Capture the cell that displays the provided text and extract its (x, y) central coordinate. 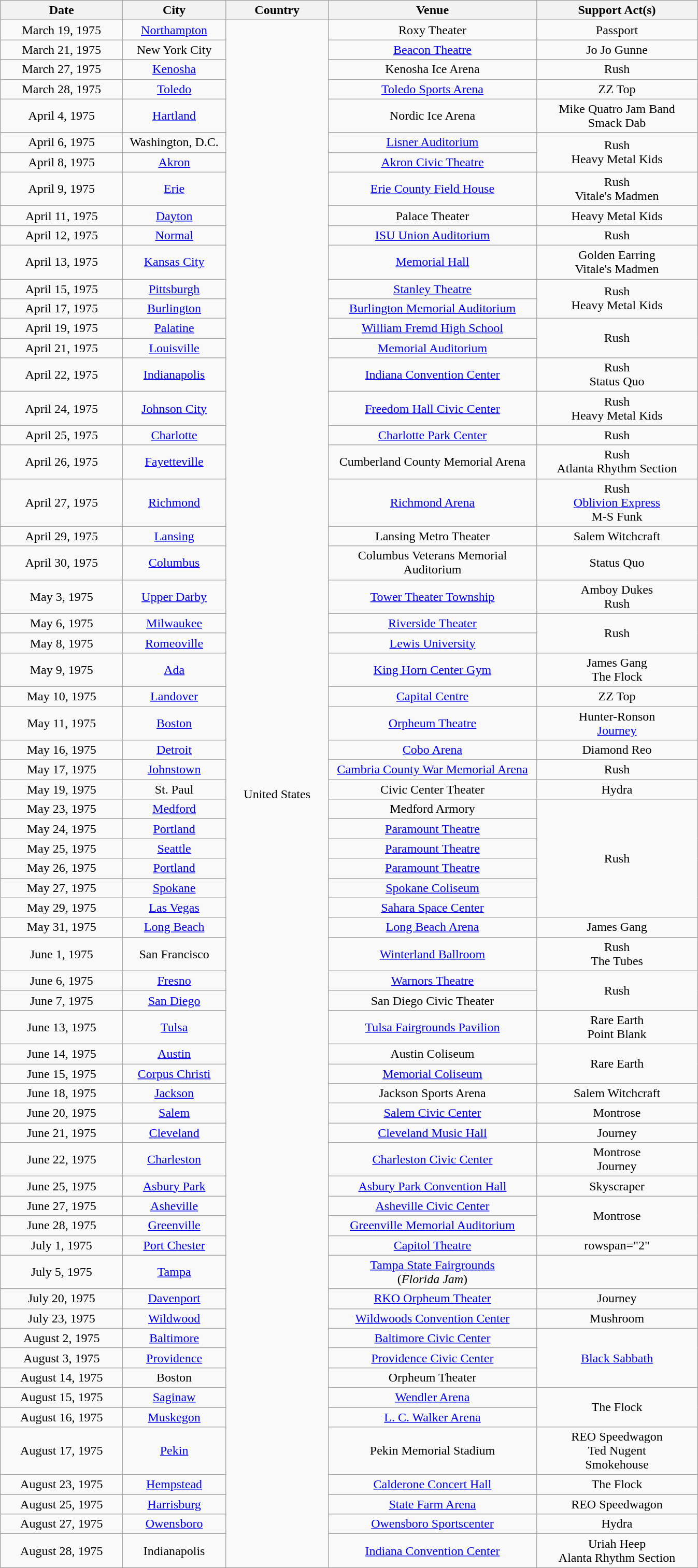
Lewis University (432, 643)
Erie (174, 189)
Tulsa Fairgrounds Pavilion (432, 1027)
Louisville (174, 348)
March 28, 1975 (62, 89)
May 23, 1975 (62, 809)
April 13, 1975 (62, 262)
Rare EarthPoint Blank (617, 1027)
Port Chester (174, 1245)
April 9, 1975 (62, 189)
Memorial Auditorium (432, 348)
March 27, 1975 (62, 69)
City (174, 10)
May 16, 1975 (62, 750)
Salem (174, 1113)
Memorial Hall (432, 262)
June 21, 1975 (62, 1133)
REO Speedwagon (617, 1504)
Fayetteville (174, 462)
June 28, 1975 (62, 1226)
Capitol Theatre (432, 1245)
Asheville (174, 1206)
July 5, 1975 (62, 1272)
Salem Civic Center (432, 1113)
Greenville Memorial Auditorium (432, 1226)
RushThe Tubes (617, 954)
Tampa State Fairgrounds(Florida Jam) (432, 1272)
Burlington Memorial Auditorium (432, 309)
Cobo Arena (432, 750)
June 27, 1975 (62, 1206)
June 22, 1975 (62, 1159)
May 8, 1975 (62, 643)
Akron (174, 162)
April 8, 1975 (62, 162)
May 6, 1975 (62, 623)
Orpheum Theater (432, 1377)
Milwaukee (174, 623)
Winterland Ballroom (432, 954)
RushOblivion ExpressM-S Funk (617, 502)
Charlotte Park Center (432, 435)
Providence (174, 1358)
Harrisburg (174, 1504)
April 22, 1975 (62, 375)
May 9, 1975 (62, 669)
Kansas City (174, 262)
Palace Theater (432, 215)
James GangThe Flock (617, 669)
Support Act(s) (617, 10)
April 17, 1975 (62, 309)
August 28, 1975 (62, 1551)
United States (277, 794)
May 3, 1975 (62, 597)
Richmond (174, 502)
June 7, 1975 (62, 1000)
April 25, 1975 (62, 435)
Greenville (174, 1226)
June 13, 1975 (62, 1027)
Northampton (174, 30)
May 11, 1975 (62, 723)
April 24, 1975 (62, 408)
Long Beach Arena (432, 927)
August 14, 1975 (62, 1377)
Nordic Ice Arena (432, 116)
ISU Union Auditorium (432, 235)
August 25, 1975 (62, 1504)
Johnson City (174, 408)
Tower Theater Township (432, 597)
April 29, 1975 (62, 536)
Calderone Concert Hall (432, 1485)
March 19, 1975 (62, 30)
Mushroom (617, 1318)
Passport (617, 30)
Asbury Park Convention Hall (432, 1186)
May 27, 1975 (62, 888)
Kenosha Ice Arena (432, 69)
Wendler Arena (432, 1397)
San Diego Civic Theater (432, 1000)
Country (277, 10)
March 21, 1975 (62, 50)
Date (62, 10)
Skyscraper (617, 1186)
Romeoville (174, 643)
May 10, 1975 (62, 696)
April 4, 1975 (62, 116)
April 15, 1975 (62, 289)
Capital Centre (432, 696)
April 6, 1975 (62, 142)
Pekin Memorial Stadium (432, 1451)
Roxy Theater (432, 30)
Asbury Park (174, 1186)
San Francisco (174, 954)
Owensboro (174, 1524)
Spokane (174, 888)
Heavy Metal Kids (617, 215)
Stanley Theatre (432, 289)
August 15, 1975 (62, 1397)
Charleston (174, 1159)
May 25, 1975 (62, 848)
Columbus (174, 563)
Davenport (174, 1299)
Tulsa (174, 1027)
May 19, 1975 (62, 789)
Black Sabbath (617, 1358)
Palatine (174, 328)
Wildwood (174, 1318)
Charleston Civic Center (432, 1159)
May 29, 1975 (62, 908)
Hartland (174, 116)
State Farm Arena (432, 1504)
Seattle (174, 848)
L. C. Walker Arena (432, 1417)
Kenosha (174, 69)
Cumberland County Memorial Arena (432, 462)
Beacon Theatre (432, 50)
Memorial Coliseum (432, 1074)
June 18, 1975 (62, 1094)
July 1, 1975 (62, 1245)
Tampa (174, 1272)
May 24, 1975 (62, 829)
Civic Center Theater (432, 789)
Owensboro Sportscenter (432, 1524)
Jo Jo Gunne (617, 50)
August 27, 1975 (62, 1524)
Austin Coliseum (432, 1054)
Johnstown (174, 770)
Diamond Reo (617, 750)
Upper Darby (174, 597)
Status Quo (617, 563)
Hunter-RonsonJourney (617, 723)
Fresno (174, 981)
Erie County Field House (432, 189)
Venue (432, 10)
Pekin (174, 1451)
Jackson Sports Arena (432, 1094)
Muskegon (174, 1417)
Warnors Theatre (432, 981)
Riverside Theater (432, 623)
Toledo (174, 89)
Freedom Hall Civic Center (432, 408)
Dayton (174, 215)
Baltimore (174, 1338)
May 17, 1975 (62, 770)
Sahara Space Center (432, 908)
Las Vegas (174, 908)
June 1, 1975 (62, 954)
RushVitale's Madmen (617, 189)
Toledo Sports Arena (432, 89)
Medford Armory (432, 809)
St. Paul (174, 789)
San Diego (174, 1000)
June 6, 1975 (62, 981)
RKO Orpheum Theater (432, 1299)
Richmond Arena (432, 502)
Lansing (174, 536)
REO SpeedwagonTed NugentSmokehouse (617, 1451)
April 12, 1975 (62, 235)
June 15, 1975 (62, 1074)
Lansing Metro Theater (432, 536)
Wildwoods Convention Center (432, 1318)
King Horn Center Gym (432, 669)
Golden EarringVitale's Madmen (617, 262)
June 20, 1975 (62, 1113)
Providence Civic Center (432, 1358)
Cambria County War Memorial Arena (432, 770)
New York City (174, 50)
August 16, 1975 (62, 1417)
Rare Earth (617, 1063)
July 20, 1975 (62, 1299)
August 23, 1975 (62, 1485)
April 27, 1975 (62, 502)
William Fremd High School (432, 328)
Mike Quatro Jam BandSmack Dab (617, 116)
August 3, 1975 (62, 1358)
Austin (174, 1054)
August 17, 1975 (62, 1451)
July 23, 1975 (62, 1318)
Jackson (174, 1094)
April 19, 1975 (62, 328)
Landover (174, 696)
Ada (174, 669)
April 26, 1975 (62, 462)
RushStatus Quo (617, 375)
Long Beach (174, 927)
Hempstead (174, 1485)
Akron Civic Theatre (432, 162)
Corpus Christi (174, 1074)
Detroit (174, 750)
May 31, 1975 (62, 927)
August 2, 1975 (62, 1338)
Saginaw (174, 1397)
Pittsburgh (174, 289)
Baltimore Civic Center (432, 1338)
Cleveland (174, 1133)
Orpheum Theatre (432, 723)
James Gang (617, 927)
RushAtlanta Rhythm Section (617, 462)
Cleveland Music Hall (432, 1133)
June 25, 1975 (62, 1186)
Medford (174, 809)
April 30, 1975 (62, 563)
Lisner Auditorium (432, 142)
Uriah HeepAlanta Rhythm Section (617, 1551)
rowspan="2" (617, 1245)
Washington, D.C. (174, 142)
May 26, 1975 (62, 868)
Asheville Civic Center (432, 1206)
Spokane Coliseum (432, 888)
Columbus Veterans Memorial Auditorium (432, 563)
Normal (174, 235)
Charlotte (174, 435)
Amboy DukesRush (617, 597)
MontroseJourney (617, 1159)
Burlington (174, 309)
April 11, 1975 (62, 215)
June 14, 1975 (62, 1054)
April 21, 1975 (62, 348)
